From the cell containing the given text, extract its center point as [X, Y] coordinate. 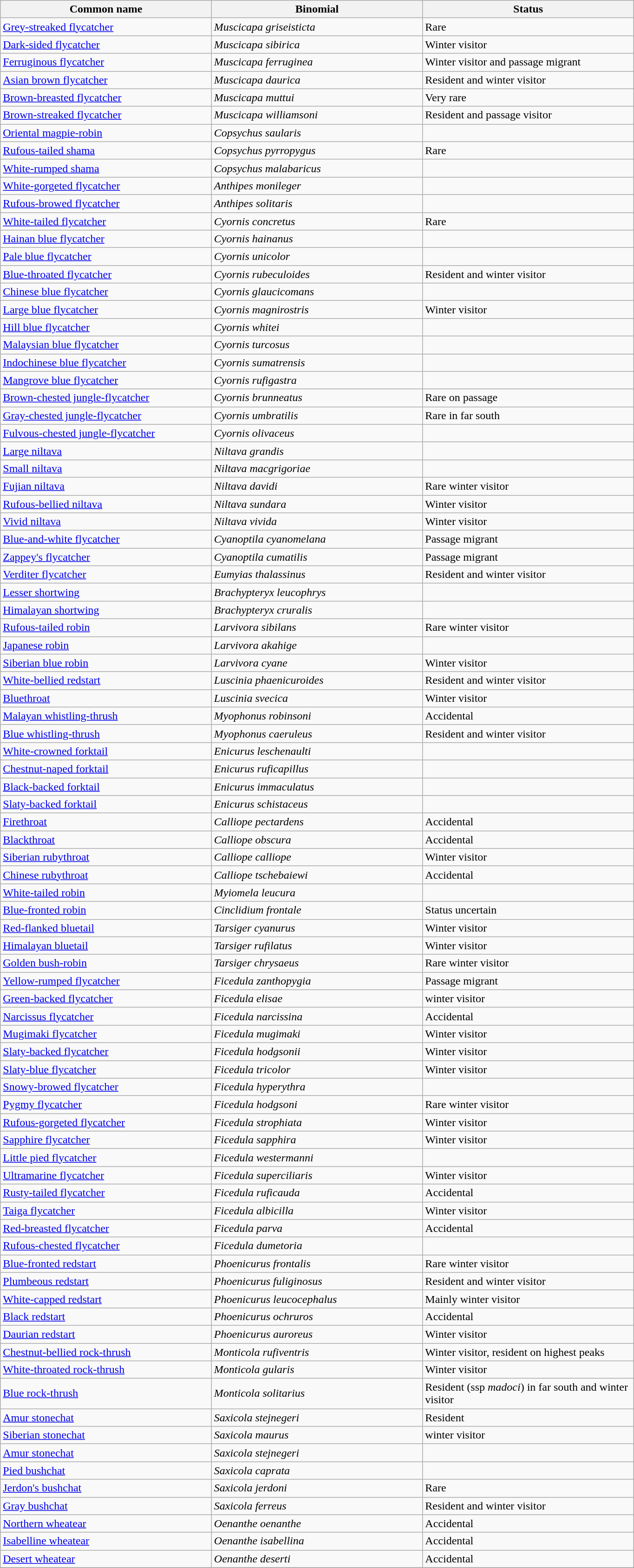
Brown-streaked flycatcher [106, 115]
Saxicola jerdoni [317, 1488]
Copsychus pyrropygus [317, 150]
Oenanthe isabellina [317, 1541]
Status [529, 9]
White-crowned forktail [106, 751]
Cyornis olivaceus [317, 433]
Muscicapa muttui [317, 97]
Resident (ssp madoci) in far south and winter visitor [529, 1393]
Plumbeous redstart [106, 1281]
Larvivora cyane [317, 663]
Mangrove blue flycatcher [106, 380]
Dark-sided flycatcher [106, 45]
Siberian rubythroat [106, 857]
Muscicapa griseisticta [317, 27]
Siberian blue robin [106, 663]
Calliope calliope [317, 857]
Cyornis hainanus [317, 239]
Red-breasted flycatcher [106, 1228]
Blue-and-white flycatcher [106, 539]
Green-backed flycatcher [106, 998]
Oenanthe oenanthe [317, 1523]
Slaty-backed forktail [106, 804]
Cyornis unicolor [317, 257]
Cyanoptila cumatilis [317, 557]
Phoenicurus leucocephalus [317, 1299]
Mainly winter visitor [529, 1299]
Anthipes monileger [317, 186]
Muscicapa daurica [317, 80]
Ficedula westermanni [317, 1158]
White-bellied redstart [106, 680]
Cyornis turcosus [317, 345]
Ficedula narcissina [317, 1016]
Large niltava [106, 451]
Large blue flycatcher [106, 310]
Monticola gularis [317, 1370]
Japanese robin [106, 645]
Jerdon's bushchat [106, 1488]
Monticola solitarius [317, 1393]
Taiga flycatcher [106, 1211]
Blue-throated flycatcher [106, 274]
Eumyias thalassinus [317, 575]
Rufous-chested flycatcher [106, 1246]
Saxicola ferreus [317, 1506]
White-tailed flycatcher [106, 221]
Verditer flycatcher [106, 575]
Malaysian blue flycatcher [106, 345]
Muscicapa williamsoni [317, 115]
Rufous-bellied niltava [106, 504]
Rufous-browed flycatcher [106, 203]
Pied bushchat [106, 1471]
Oenanthe deserti [317, 1559]
Blue rock-thrush [106, 1393]
Myophonus caeruleus [317, 733]
Little pied flycatcher [106, 1158]
Cyornis brunneatus [317, 398]
Luscinia phaenicuroides [317, 680]
Saxicola caprata [317, 1471]
Pygmy flycatcher [106, 1105]
Chinese blue flycatcher [106, 292]
Golden bush-robin [106, 963]
Chestnut-naped forktail [106, 769]
Isabelline wheatear [106, 1541]
Monticola rufiventris [317, 1352]
White-tailed robin [106, 893]
Niltava davidi [317, 486]
Brachypteryx leucophrys [317, 592]
Fulvous-chested jungle-flycatcher [106, 433]
Niltava sundara [317, 504]
Firethroat [106, 822]
Ficedula hodgsonii [317, 1051]
Phoenicurus frontalis [317, 1263]
Sapphire flycatcher [106, 1140]
Ficedula sapphira [317, 1140]
Phoenicurus auroreus [317, 1334]
Mugimaki flycatcher [106, 1034]
Bluethroat [106, 698]
Zappey's flycatcher [106, 557]
Ficedula albicilla [317, 1211]
Rufous-gorgeted flycatcher [106, 1122]
Rare in far south [529, 415]
Calliope obscura [317, 840]
Niltava macgrigoriae [317, 468]
White-capped redstart [106, 1299]
Slaty-backed flycatcher [106, 1051]
Status uncertain [529, 910]
Black redstart [106, 1316]
Rusty-tailed flycatcher [106, 1193]
Hainan blue flycatcher [106, 239]
Indochinese blue flycatcher [106, 363]
Cyornis glaucicomans [317, 292]
Gray-chested jungle-flycatcher [106, 415]
Lesser shortwing [106, 592]
Daurian redstart [106, 1334]
Ficedula mugimaki [317, 1034]
Brown-chested jungle-flycatcher [106, 398]
Oriental magpie-robin [106, 133]
Saxicola maurus [317, 1435]
Yellow-rumped flycatcher [106, 981]
Grey-streaked flycatcher [106, 27]
Fujian niltava [106, 486]
Calliope tschebaiewi [317, 875]
Blue-fronted robin [106, 910]
Common name [106, 9]
Slaty-blue flycatcher [106, 1069]
Cyornis rufigastra [317, 380]
Ficedula dumetoria [317, 1246]
Very rare [529, 97]
Blackthroat [106, 840]
Binomial [317, 9]
Northern wheatear [106, 1523]
Ficedula parva [317, 1228]
Tarsiger cyanurus [317, 928]
Enicurus immaculatus [317, 787]
Larvivora akahige [317, 645]
Cyornis concretus [317, 221]
Rare on passage [529, 398]
White-rumped shama [106, 168]
Small niltava [106, 468]
Copsychus malabaricus [317, 168]
Brachypteryx cruralis [317, 610]
Siberian stonechat [106, 1435]
Rufous-tailed shama [106, 150]
Cinclidium frontale [317, 910]
Luscinia svecica [317, 698]
Chestnut-bellied rock-thrush [106, 1352]
Niltava vivida [317, 522]
Enicurus leschenaulti [317, 751]
Himalayan shortwing [106, 610]
Ficedula zanthopygia [317, 981]
Cyornis magnirostris [317, 310]
Snowy-browed flycatcher [106, 1087]
Cyornis umbratilis [317, 415]
Cyanoptila cyanomelana [317, 539]
Ferruginous flycatcher [106, 62]
Malayan whistling-thrush [106, 716]
Cyornis sumatrensis [317, 363]
Asian brown flycatcher [106, 80]
Winter visitor, resident on highest peaks [529, 1352]
Chinese rubythroat [106, 875]
Enicurus ruficapillus [317, 769]
Niltava grandis [317, 451]
Tarsiger chrysaeus [317, 963]
Ficedula strophiata [317, 1122]
Narcissus flycatcher [106, 1016]
Muscicapa sibirica [317, 45]
Ficedula elisae [317, 998]
Black-backed forktail [106, 787]
Himalayan bluetail [106, 946]
White-gorgeted flycatcher [106, 186]
Anthipes solitaris [317, 203]
Ficedula tricolor [317, 1069]
Copsychus saularis [317, 133]
Myiomela leucura [317, 893]
Cyornis whitei [317, 327]
Ultramarine flycatcher [106, 1175]
Pale blue flycatcher [106, 257]
Brown-breasted flycatcher [106, 97]
Larvivora sibilans [317, 628]
Calliope pectardens [317, 822]
Enicurus schistaceus [317, 804]
Cyornis rubeculoides [317, 274]
Ficedula ruficauda [317, 1193]
Gray bushchat [106, 1506]
Phoenicurus ochruros [317, 1316]
Hill blue flycatcher [106, 327]
Ficedula superciliaris [317, 1175]
Ficedula hyperythra [317, 1087]
Desert wheatear [106, 1559]
Blue-fronted redstart [106, 1263]
Phoenicurus fuliginosus [317, 1281]
Ficedula hodgsoni [317, 1105]
Tarsiger rufilatus [317, 946]
Vivid niltava [106, 522]
Red-flanked bluetail [106, 928]
Resident [529, 1418]
Myophonus robinsoni [317, 716]
White-throated rock-thrush [106, 1370]
Blue whistling-thrush [106, 733]
Rufous-tailed robin [106, 628]
Muscicapa ferruginea [317, 62]
Resident and passage visitor [529, 115]
Winter visitor and passage migrant [529, 62]
